Detect which cell encompasses the target text, then output its (X, Y) center coordinate. 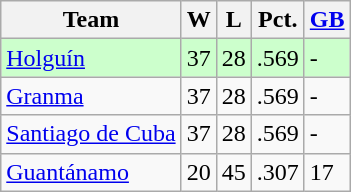
20 (198, 172)
Holguín (91, 58)
Guantánamo (91, 172)
17 (327, 172)
.307 (278, 172)
Team (91, 20)
GB (327, 20)
Santiago de Cuba (91, 134)
45 (234, 172)
L (234, 20)
W (198, 20)
Pct. (278, 20)
Granma (91, 96)
